Locate the cell with the specified text and output its (x, y) center coordinate. 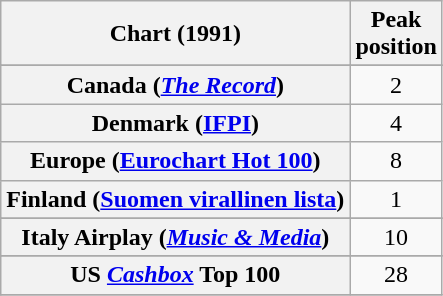
US Cashbox Top 100 (176, 275)
2 (396, 85)
Chart (1991) (176, 34)
1 (396, 199)
Canada (The Record) (176, 85)
Denmark (IFPI) (176, 123)
Peakposition (396, 34)
Finland (Suomen virallinen lista) (176, 199)
Europe (Eurochart Hot 100) (176, 161)
28 (396, 275)
10 (396, 237)
Italy Airplay (Music & Media) (176, 237)
4 (396, 123)
8 (396, 161)
